Extract the (X, Y) coordinate from the center of the cell holding the provided text.  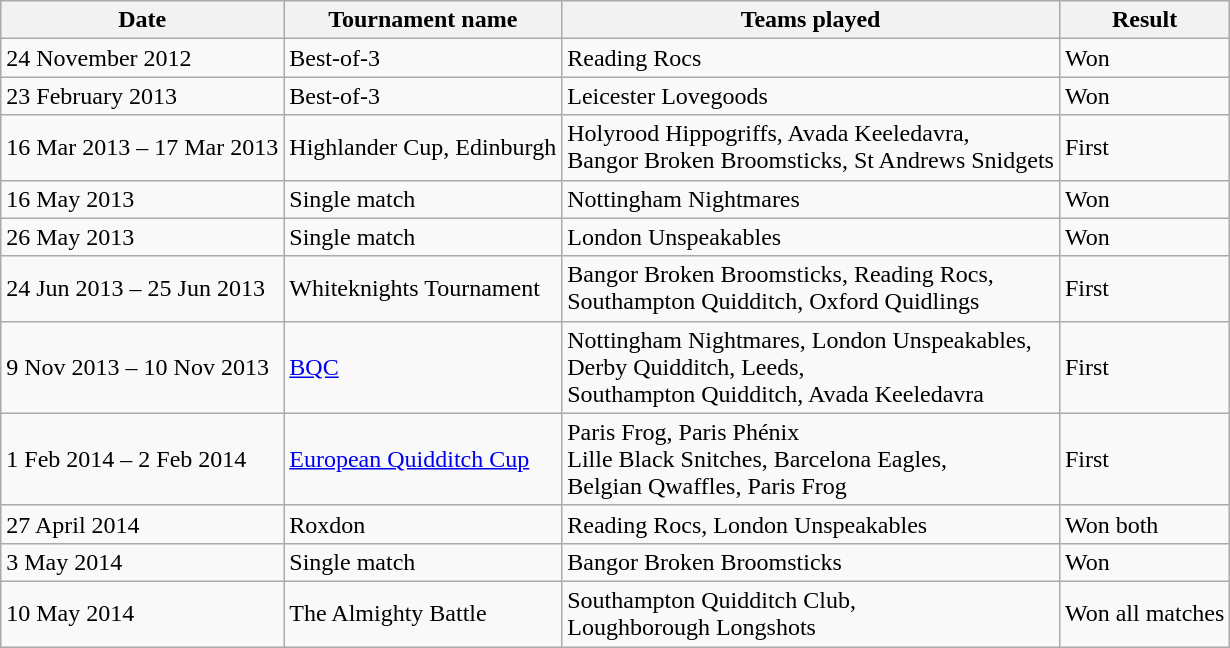
Teams played (811, 20)
Paris Frog, Paris Phénix Lille Black Snitches, Barcelona Eagles, Belgian Qwaffles, Paris Frog (811, 459)
Leicester Lovegoods (811, 96)
Southampton Quidditch Club, Loughborough Longshots (811, 614)
Date (142, 20)
26 May 2013 (142, 237)
27 April 2014 (142, 524)
16 Mar 2013 – 17 Mar 2013 (142, 148)
Roxdon (423, 524)
The Almighty Battle (423, 614)
Whiteknights Tournament (423, 288)
24 November 2012 (142, 58)
BQC (423, 367)
3 May 2014 (142, 562)
Bangor Broken Broomsticks (811, 562)
Nottingham Nightmares, London Unspeakables, Derby Quidditch, Leeds, Southampton Quidditch, Avada Keeledavra (811, 367)
Nottingham Nightmares (811, 199)
Reading Rocs (811, 58)
1 Feb 2014 – 2 Feb 2014 (142, 459)
23 February 2013 (142, 96)
Won both (1144, 524)
24 Jun 2013 – 25 Jun 2013 (142, 288)
European Quidditch Cup (423, 459)
10 May 2014 (142, 614)
Tournament name (423, 20)
Result (1144, 20)
16 May 2013 (142, 199)
9 Nov 2013 – 10 Nov 2013 (142, 367)
Holyrood Hippogriffs, Avada Keeledavra, Bangor Broken Broomsticks, St Andrews Snidgets (811, 148)
Won all matches (1144, 614)
Reading Rocs, London Unspeakables (811, 524)
Highlander Cup, Edinburgh (423, 148)
London Unspeakables (811, 237)
Bangor Broken Broomsticks, Reading Rocs, Southampton Quidditch, Oxford Quidlings (811, 288)
